Return [x, y] of the center of cell containing provided text 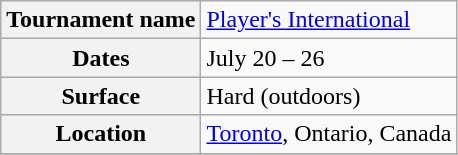
Hard (outdoors) [329, 96]
Player's International [329, 20]
Dates [101, 58]
Location [101, 134]
Toronto, Ontario, Canada [329, 134]
Surface [101, 96]
July 20 – 26 [329, 58]
Tournament name [101, 20]
